Output the (X, Y) coordinate of the center of the cell containing the given text.  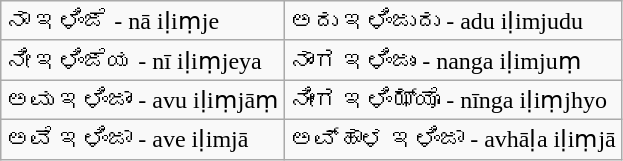
ಅದು ಇಳಿಂಜುದು - adu iḷimjudu (454, 21)
ಅವು ಇಳಿಂಜಾಂ - avu iḷiṃjāṃ (143, 100)
ನೀ ಇಳಿಂಜೆಯ - nī iḷiṃjeya (143, 60)
ಅವೆ ಇಳಿಂಜಾ - ave iḷimjā (143, 139)
ನಾ ಇಳಿಂಜೆ - nā iḷiṃje (143, 21)
ನೀಂಗ ಇಳಿಂಝ್ಯೊ - nīnga iḷiṃjhyo (454, 100)
ನಾಂಗ ಇಳಿಂಜುಂ - nanga iḷimjuṃ (454, 60)
ಅವ್ಹಾಳ ಇಳಿಂಜಾ - avhāḷa iḷiṃjā (454, 139)
